Return the (X, Y) coordinate for the center point of the cell that contains the specified text.  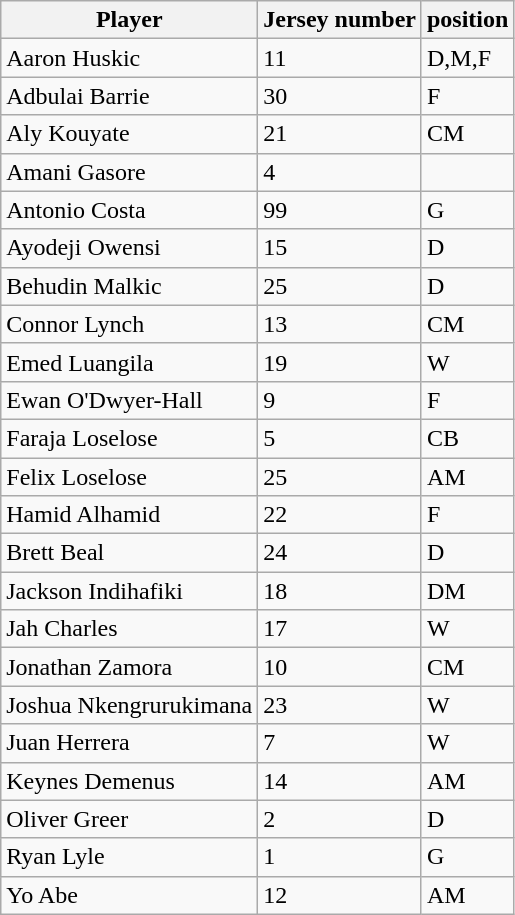
23 (340, 705)
Adbulai Barrie (130, 96)
Oliver Greer (130, 819)
Amani Gasore (130, 172)
Antonio Costa (130, 210)
18 (340, 591)
Aly Kouyate (130, 134)
30 (340, 96)
Juan Herrera (130, 743)
7 (340, 743)
1 (340, 857)
19 (340, 362)
Ewan O'Dwyer-Hall (130, 400)
Joshua Nkengrurukimana (130, 705)
10 (340, 667)
Ryan Lyle (130, 857)
Connor Lynch (130, 324)
5 (340, 438)
Brett Beal (130, 553)
Yo Abe (130, 895)
Behudin Malkic (130, 286)
Jersey number (340, 20)
D,M,F (467, 58)
11 (340, 58)
22 (340, 515)
99 (340, 210)
21 (340, 134)
Ayodeji Owensi (130, 248)
14 (340, 781)
Jonathan Zamora (130, 667)
Felix Loselose (130, 477)
Jah Charles (130, 629)
Aaron Huskic (130, 58)
24 (340, 553)
Player (130, 20)
9 (340, 400)
Hamid Alhamid (130, 515)
13 (340, 324)
Faraja Loselose (130, 438)
Emed Luangila (130, 362)
4 (340, 172)
Keynes Demenus (130, 781)
CB (467, 438)
DM (467, 591)
Jackson Indihafiki (130, 591)
17 (340, 629)
2 (340, 819)
12 (340, 895)
position (467, 20)
15 (340, 248)
